Determine the (X, Y) coordinate at the center of the cell enclosing the given text.  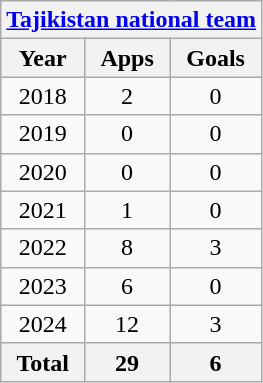
Total (43, 362)
Apps (128, 58)
2018 (43, 96)
8 (128, 248)
2020 (43, 172)
2019 (43, 134)
2024 (43, 324)
2021 (43, 210)
Tajikistan national team (132, 20)
12 (128, 324)
2023 (43, 286)
2 (128, 96)
Year (43, 58)
2022 (43, 248)
Goals (216, 58)
1 (128, 210)
29 (128, 362)
